For the text-containing cell, return its midpoint in [X, Y] coordinate format. 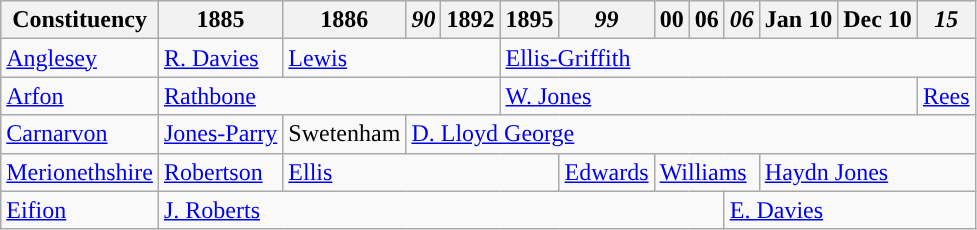
99 [606, 20]
00 [672, 20]
J. Roberts [441, 210]
Dec 10 [878, 20]
Arfon [80, 96]
R. Davies [220, 58]
D. Lloyd George [690, 134]
W. Jones [708, 96]
Rathbone [329, 96]
Lewis [392, 58]
Williams [706, 172]
Jones-Parry [220, 134]
Edwards [606, 172]
1885 [220, 20]
Swetenham [344, 134]
Ellis [421, 172]
90 [424, 20]
E. Davies [850, 210]
Anglesey [80, 58]
1886 [344, 20]
Eifion [80, 210]
Ellis-Griffith [738, 58]
1892 [470, 20]
15 [946, 20]
Rees [946, 96]
Merionethshire [80, 172]
Constituency [80, 20]
Carnarvon [80, 134]
1895 [530, 20]
Jan 10 [798, 20]
Haydn Jones [867, 172]
Robertson [220, 172]
